Locate the cell with the specified text and output its [x, y] center coordinate. 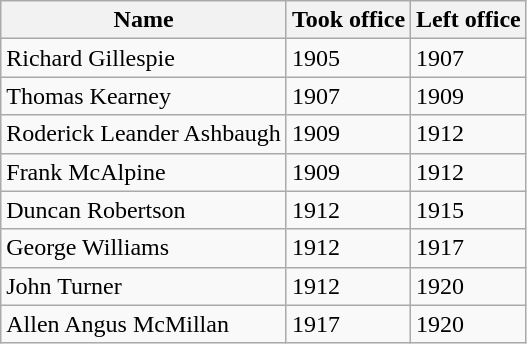
Allen Angus McMillan [144, 324]
Left office [469, 20]
Duncan Robertson [144, 210]
Thomas Kearney [144, 96]
Roderick Leander Ashbaugh [144, 134]
Took office [348, 20]
John Turner [144, 286]
George Williams [144, 248]
Name [144, 20]
1915 [469, 210]
Richard Gillespie [144, 58]
1905 [348, 58]
Frank McAlpine [144, 172]
